Provide the (x, y) coordinate of the cell's center where the given text is located.  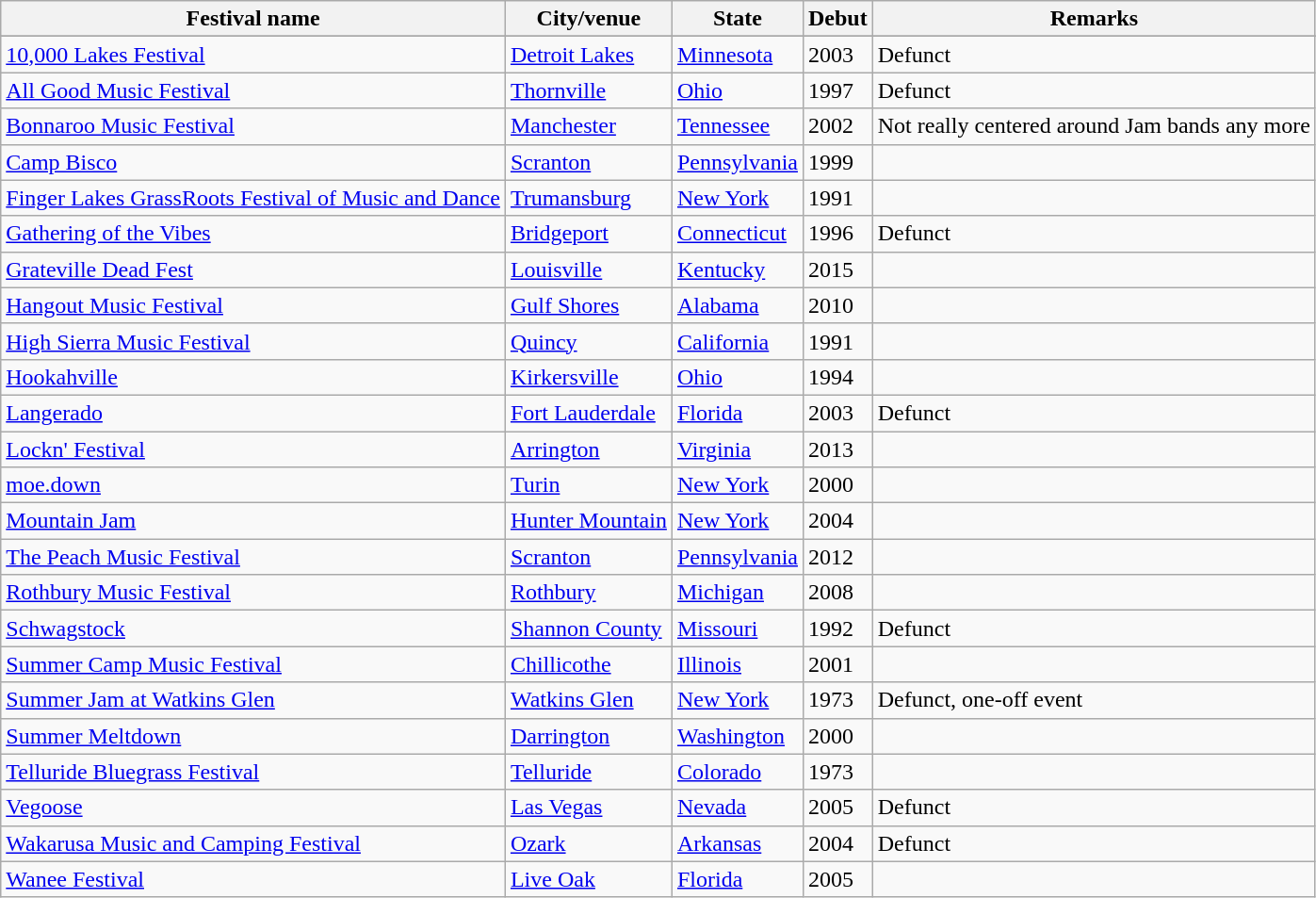
1999 (837, 162)
High Sierra Music Festival (253, 341)
Virginia (737, 449)
Remarks (1094, 19)
1996 (837, 234)
Summer Jam at Watkins Glen (253, 700)
Bonnaroo Music Festival (253, 126)
Telluride (588, 772)
Rothbury Music Festival (253, 593)
Summer Meltdown (253, 736)
Minnesota (737, 55)
Camp Bisco (253, 162)
Festival name (253, 19)
Not really centered around Jam bands any more (1094, 126)
State (737, 19)
Darrington (588, 736)
1992 (837, 629)
Arkansas (737, 843)
Kirkersville (588, 377)
Wakarusa Music and Camping Festival (253, 843)
Las Vegas (588, 808)
Manchester (588, 126)
Louisville (588, 269)
Debut (837, 19)
Michigan (737, 593)
Thornville (588, 90)
Kentucky (737, 269)
Defunct, one-off event (1094, 700)
Washington (737, 736)
Connecticut (737, 234)
Langerado (253, 413)
Grateville Dead Fest (253, 269)
Summer Camp Music Festival (253, 664)
Hunter Mountain (588, 521)
2013 (837, 449)
Wanee Festival (253, 879)
California (737, 341)
Turin (588, 485)
2001 (837, 664)
Rothbury (588, 593)
Bridgeport (588, 234)
10,000 Lakes Festival (253, 55)
All Good Music Festival (253, 90)
Quincy (588, 341)
Arrington (588, 449)
Watkins Glen (588, 700)
Missouri (737, 629)
Vegoose (253, 808)
Telluride Bluegrass Festival (253, 772)
2002 (837, 126)
2008 (837, 593)
1997 (837, 90)
Live Oak (588, 879)
moe.down (253, 485)
Gulf Shores (588, 305)
Schwagstock (253, 629)
2010 (837, 305)
Hookahville (253, 377)
Mountain Jam (253, 521)
Trumansburg (588, 198)
2012 (837, 557)
Alabama (737, 305)
City/venue (588, 19)
Gathering of the Vibes (253, 234)
Finger Lakes GrassRoots Festival of Music and Dance (253, 198)
1994 (837, 377)
Tennessee (737, 126)
2015 (837, 269)
Illinois (737, 664)
Ozark (588, 843)
Hangout Music Festival (253, 305)
Colorado (737, 772)
Detroit Lakes (588, 55)
Lockn' Festival (253, 449)
Chillicothe (588, 664)
The Peach Music Festival (253, 557)
Shannon County (588, 629)
Fort Lauderdale (588, 413)
Nevada (737, 808)
